Capture the cell that displays the provided text and extract its (X, Y) central coordinate. 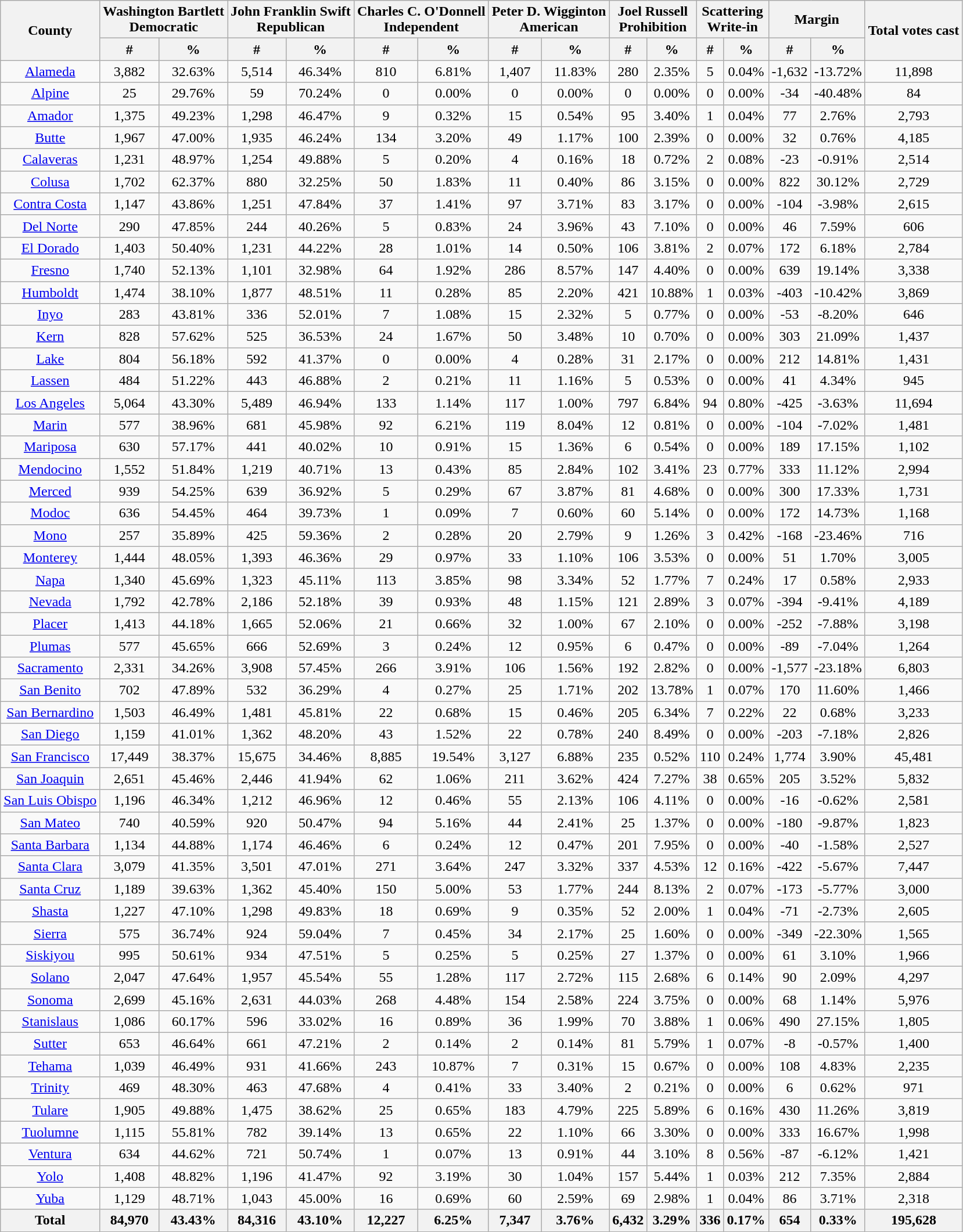
Mariposa (50, 447)
1,168 (914, 513)
6,803 (914, 668)
654 (790, 1220)
John Franklin SwiftRepublican (291, 20)
0.80% (746, 403)
1,219 (257, 469)
1.56% (575, 668)
4.79% (575, 1110)
Joel RussellProhibition (653, 20)
268 (386, 999)
97 (515, 204)
46.64% (193, 1044)
-0.57% (838, 1044)
7.10% (671, 226)
-16 (790, 801)
47.21% (321, 1044)
84 (914, 93)
0.17% (746, 1220)
2.13% (575, 801)
27.15% (838, 1022)
653 (130, 1044)
46.47% (321, 116)
-1,632 (790, 71)
0.32% (454, 116)
3.91% (454, 668)
19.54% (454, 757)
425 (257, 535)
Santa Barbara (50, 845)
62.37% (193, 182)
47.89% (193, 690)
36 (515, 1022)
5.14% (671, 513)
45.81% (321, 712)
7,347 (515, 1220)
1,227 (130, 911)
54.45% (193, 513)
-23.46% (838, 535)
21.09% (838, 337)
52.13% (193, 270)
Colusa (50, 182)
Lake (50, 359)
45.54% (321, 977)
3.87% (575, 491)
3,908 (257, 668)
-3.98% (838, 204)
46.96% (321, 801)
782 (257, 1132)
2,615 (914, 204)
-1.58% (838, 845)
38.96% (193, 425)
Margin (817, 20)
1.60% (671, 933)
2.84% (575, 469)
Fresno (50, 270)
29.76% (193, 93)
Calaveras (50, 160)
464 (257, 513)
48.71% (193, 1198)
3.81% (671, 248)
41.94% (321, 779)
1.28% (454, 977)
3.30% (671, 1132)
0.78% (575, 734)
46 (790, 226)
Solano (50, 977)
45.98% (321, 425)
49 (515, 138)
30 (515, 1176)
44.03% (321, 999)
931 (257, 1066)
Total votes cast (914, 30)
0.29% (454, 491)
337 (628, 867)
County (50, 30)
575 (130, 933)
70 (628, 1022)
3,198 (914, 624)
47.85% (193, 226)
880 (257, 182)
3.64% (454, 867)
1.83% (454, 182)
50.40% (193, 248)
0.41% (454, 1088)
34.26% (193, 668)
2.76% (838, 116)
3.52% (838, 779)
10.88% (671, 292)
0.56% (746, 1154)
20 (515, 535)
46.46% (321, 845)
64 (386, 270)
3.88% (671, 1022)
2.32% (575, 315)
Nevada (50, 601)
47.00% (193, 138)
3,233 (914, 712)
6,432 (628, 1220)
42.78% (193, 601)
Sutter (50, 1044)
2.00% (671, 911)
48.82% (193, 1176)
39.73% (321, 513)
1,774 (790, 757)
1,403 (130, 248)
-7.18% (838, 734)
0.42% (746, 535)
Modoc (50, 513)
2.39% (671, 138)
192 (628, 668)
2.68% (671, 977)
463 (257, 1088)
4,297 (914, 977)
0.35% (575, 911)
195,628 (914, 1220)
3.62% (575, 779)
Santa Cruz (50, 889)
484 (130, 381)
2,581 (914, 801)
0.66% (454, 624)
1,400 (914, 1044)
49.23% (193, 116)
32.63% (193, 71)
-168 (790, 535)
0.22% (746, 712)
San Diego (50, 734)
804 (130, 359)
-89 (790, 646)
51 (790, 557)
1,043 (257, 1198)
Siskiyou (50, 955)
32.25% (321, 182)
48 (515, 601)
59.04% (321, 933)
1,323 (257, 579)
300 (790, 491)
52.18% (321, 601)
Shasta (50, 911)
430 (790, 1110)
6.84% (671, 403)
2.41% (575, 823)
Humboldt (50, 292)
1.36% (575, 447)
2.72% (575, 977)
52.01% (321, 315)
0.06% (746, 1022)
1.92% (454, 270)
225 (628, 1110)
40.26% (321, 226)
183 (515, 1110)
45.65% (193, 646)
971 (914, 1088)
-5.77% (838, 889)
995 (130, 955)
4.83% (838, 1066)
45.16% (193, 999)
-0.91% (838, 160)
1.26% (671, 535)
133 (386, 403)
0.93% (454, 601)
810 (386, 71)
-8.20% (838, 315)
5,976 (914, 999)
6.21% (454, 425)
1,957 (257, 977)
84,316 (257, 1220)
7.35% (838, 1176)
11.60% (838, 690)
2,186 (257, 601)
Merced (50, 491)
2,784 (914, 248)
35.89% (193, 535)
1,102 (914, 447)
920 (257, 823)
0.50% (575, 248)
2,235 (914, 1066)
52.06% (321, 624)
37 (386, 204)
1.71% (575, 690)
-5.67% (838, 867)
36.92% (321, 491)
36.29% (321, 690)
0.83% (454, 226)
43.10% (321, 1220)
Plumas (50, 646)
47.64% (193, 977)
84,970 (130, 1220)
Contra Costa (50, 204)
44.88% (193, 845)
6.81% (454, 71)
170 (790, 690)
Napa (50, 579)
2.20% (575, 292)
-13.72% (838, 71)
1.16% (575, 381)
6.88% (575, 757)
3,338 (914, 270)
3.96% (575, 226)
Del Norte (50, 226)
2,651 (130, 779)
17.15% (838, 447)
Kern (50, 337)
83 (628, 204)
3.76% (575, 1220)
15,675 (257, 757)
San Benito (50, 690)
2,514 (914, 160)
34 (515, 933)
61 (790, 955)
1,264 (914, 646)
39 (386, 601)
5.16% (454, 823)
3,501 (257, 867)
6.25% (454, 1220)
0.27% (454, 690)
108 (790, 1066)
7.59% (838, 226)
66 (628, 1132)
56.18% (193, 359)
147 (628, 270)
55.81% (193, 1132)
54.25% (193, 491)
57.62% (193, 337)
6.18% (838, 248)
1,408 (130, 1176)
1,474 (130, 292)
1,431 (914, 359)
1,147 (130, 204)
469 (130, 1088)
115 (628, 977)
-6.12% (838, 1154)
12,227 (386, 1220)
2.82% (671, 668)
110 (710, 757)
-10.42% (838, 292)
-9.87% (838, 823)
-0.62% (838, 801)
51.84% (193, 469)
1,159 (130, 734)
5,064 (130, 403)
14.73% (838, 513)
-203 (790, 734)
11.83% (575, 71)
14.81% (838, 359)
2.59% (575, 1198)
1,702 (130, 182)
0.76% (838, 138)
38.10% (193, 292)
40.02% (321, 447)
49.83% (321, 911)
0.70% (671, 337)
3.32% (575, 867)
38.62% (321, 1110)
0.67% (671, 1066)
1,340 (130, 579)
-22.30% (838, 933)
1,731 (914, 491)
19.14% (838, 270)
1,905 (130, 1110)
-53 (790, 315)
681 (257, 425)
48.51% (321, 292)
286 (515, 270)
27 (628, 955)
2.09% (838, 977)
-2.73% (838, 911)
0.09% (454, 513)
San Francisco (50, 757)
3.48% (575, 337)
San Bernardino (50, 712)
2,631 (257, 999)
2,527 (914, 845)
-8 (790, 1044)
28 (386, 248)
1,413 (130, 624)
El Dorado (50, 248)
3,000 (914, 889)
10.87% (454, 1066)
-23 (790, 160)
1,129 (130, 1198)
8.04% (575, 425)
0.89% (454, 1022)
3.53% (671, 557)
Mono (50, 535)
Sonoma (50, 999)
490 (790, 1022)
59 (257, 93)
16.67% (838, 1132)
San Luis Obispo (50, 801)
1,503 (130, 712)
69 (628, 1198)
-87 (790, 1154)
2,884 (914, 1176)
3,882 (130, 71)
3,869 (914, 292)
38.37% (193, 757)
634 (130, 1154)
13.78% (671, 690)
283 (130, 315)
1,475 (257, 1110)
45.11% (321, 579)
5,514 (257, 71)
1.15% (575, 601)
53 (515, 889)
Peter D. WiggintonAmerican (549, 20)
41 (790, 381)
201 (628, 845)
1.52% (454, 734)
Mendocino (50, 469)
740 (130, 823)
Tuolumne (50, 1132)
716 (914, 535)
-71 (790, 911)
134 (386, 138)
1,998 (914, 1132)
3.15% (671, 182)
0.58% (838, 579)
1.67% (454, 337)
240 (628, 734)
11.12% (838, 469)
-252 (790, 624)
2,793 (914, 116)
98 (515, 579)
2.35% (671, 71)
1,189 (130, 889)
646 (914, 315)
4,185 (914, 138)
939 (130, 491)
Yolo (50, 1176)
Tehama (50, 1066)
2,933 (914, 579)
6.34% (671, 712)
47.01% (321, 867)
43.86% (193, 204)
-422 (790, 867)
290 (130, 226)
-7.88% (838, 624)
3,127 (515, 757)
Santa Clara (50, 867)
44.62% (193, 1154)
77 (790, 116)
421 (628, 292)
1,375 (130, 116)
113 (386, 579)
60.17% (193, 1022)
40.59% (193, 823)
3.17% (671, 204)
5.89% (671, 1110)
43.43% (193, 1220)
4.48% (454, 999)
2,318 (914, 1198)
Sierra (50, 933)
2,331 (130, 668)
1,935 (257, 138)
11,898 (914, 71)
1,966 (914, 955)
924 (257, 933)
17 (790, 579)
3.19% (454, 1176)
525 (257, 337)
2,446 (257, 779)
-180 (790, 823)
70.24% (321, 93)
2,047 (130, 977)
11.26% (838, 1110)
-425 (790, 403)
119 (515, 425)
630 (130, 447)
4.68% (671, 491)
Monterey (50, 557)
36.53% (321, 337)
-23.18% (838, 668)
0.33% (838, 1220)
44.22% (321, 248)
1,823 (914, 823)
424 (628, 779)
2.98% (671, 1198)
41.35% (193, 867)
154 (515, 999)
3.29% (671, 1220)
62 (386, 779)
41.47% (321, 1176)
34.46% (321, 757)
1,115 (130, 1132)
ScatteringWrite-in (732, 20)
5,832 (914, 779)
39.63% (193, 889)
702 (130, 690)
51.22% (193, 381)
11,694 (914, 403)
-7.04% (838, 646)
8 (710, 1154)
0.43% (454, 469)
1.01% (454, 248)
Stanislaus (50, 1022)
443 (257, 381)
32.98% (321, 270)
68 (790, 999)
0.31% (575, 1066)
52.69% (321, 646)
1,565 (914, 933)
7.27% (671, 779)
45.46% (193, 779)
-173 (790, 889)
90 (790, 977)
-3.63% (838, 403)
21 (386, 624)
257 (130, 535)
Marin (50, 425)
5,489 (257, 403)
596 (257, 1022)
Trinity (50, 1088)
Washington BartlettDemocratic (164, 20)
0.20% (454, 160)
2,994 (914, 469)
48.97% (193, 160)
47.68% (321, 1088)
57.17% (193, 447)
3.90% (838, 757)
47.10% (193, 911)
50.47% (321, 823)
-7.02% (838, 425)
36.74% (193, 933)
-394 (790, 601)
8,885 (386, 757)
1,212 (257, 801)
1.70% (838, 557)
0.08% (746, 160)
822 (790, 182)
San Mateo (50, 823)
3.75% (671, 999)
31 (628, 359)
1,039 (130, 1066)
-9.41% (838, 601)
0.81% (671, 425)
636 (130, 513)
8.13% (671, 889)
Lassen (50, 381)
4.53% (671, 867)
1,967 (130, 138)
1.06% (454, 779)
1,251 (257, 204)
1,134 (130, 845)
934 (257, 955)
441 (257, 447)
3.20% (454, 138)
8.57% (575, 270)
7.95% (671, 845)
45,481 (914, 757)
Charles C. O'DonnellIndependent (421, 20)
7,447 (914, 867)
-403 (790, 292)
1,101 (257, 270)
121 (628, 601)
46.94% (321, 403)
2.89% (671, 601)
41.37% (321, 359)
41.66% (321, 1066)
224 (628, 999)
44.18% (193, 624)
0.45% (454, 933)
0.40% (575, 182)
5.00% (454, 889)
43.30% (193, 403)
5.79% (671, 1044)
2,605 (914, 911)
-40.48% (838, 93)
100 (628, 138)
46.88% (321, 381)
50.74% (321, 1154)
Total (50, 1220)
23 (710, 469)
47.51% (321, 955)
102 (628, 469)
202 (628, 690)
303 (790, 337)
4.11% (671, 801)
50.61% (193, 955)
0.95% (575, 646)
-34 (790, 93)
3,079 (130, 867)
243 (386, 1066)
Inyo (50, 315)
1,466 (914, 690)
211 (515, 779)
1,792 (130, 601)
606 (914, 226)
2,826 (914, 734)
157 (628, 1176)
Ventura (50, 1154)
Sacramento (50, 668)
3,005 (914, 557)
Alpine (50, 93)
45.00% (321, 1198)
797 (628, 403)
1,877 (257, 292)
1.41% (454, 204)
2.10% (671, 624)
0.97% (454, 557)
41.01% (193, 734)
Amador (50, 116)
1,407 (515, 71)
189 (790, 447)
46.24% (321, 138)
San Joaquin (50, 779)
1.04% (575, 1176)
48.05% (193, 557)
1,665 (257, 624)
2,699 (130, 999)
Los Angeles (50, 403)
30.12% (838, 182)
1.17% (575, 138)
38 (710, 779)
47.84% (321, 204)
1,086 (130, 1022)
3.85% (454, 579)
17.33% (838, 491)
4.40% (671, 270)
33.02% (321, 1022)
Tulare (50, 1110)
592 (257, 359)
8.49% (671, 734)
150 (386, 889)
46.36% (321, 557)
-40 (790, 845)
280 (628, 71)
0.53% (671, 381)
1,393 (257, 557)
0.72% (671, 160)
2,729 (914, 182)
1,740 (130, 270)
40.71% (321, 469)
2.79% (575, 535)
1,552 (130, 469)
0.60% (575, 513)
1.08% (454, 315)
2.58% (575, 999)
235 (628, 757)
1,437 (914, 337)
666 (257, 646)
5.44% (671, 1176)
48.30% (193, 1088)
532 (257, 690)
-1,577 (790, 668)
Alameda (50, 71)
39.14% (321, 1132)
1,421 (914, 1154)
3,819 (914, 1110)
45.40% (321, 889)
266 (386, 668)
4,189 (914, 601)
1.99% (575, 1022)
45.69% (193, 579)
271 (386, 867)
945 (914, 381)
43.81% (193, 315)
-349 (790, 933)
Yuba (50, 1198)
14 (515, 248)
247 (515, 867)
661 (257, 1044)
3.34% (575, 579)
1,805 (914, 1022)
1,254 (257, 160)
1,174 (257, 845)
48.20% (321, 734)
59.36% (321, 535)
828 (130, 337)
29 (386, 557)
0.62% (838, 1088)
4.34% (838, 381)
17,449 (130, 757)
57.45% (321, 668)
721 (257, 1154)
1,444 (130, 557)
95 (628, 116)
Butte (50, 138)
0.52% (671, 757)
3.41% (671, 469)
Placer (50, 624)
